Output the [X, Y] coordinate of the center of the cell containing the given text.  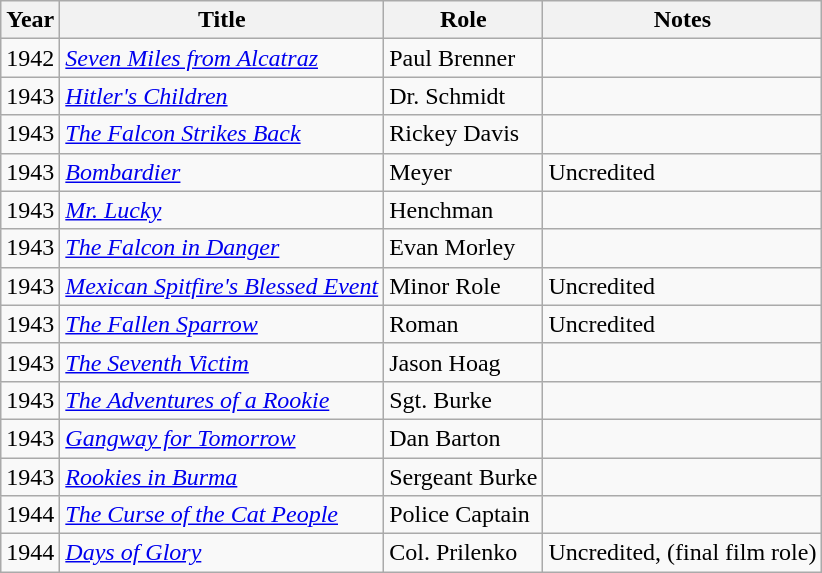
Days of Glory [222, 553]
Dr. Schmidt [464, 96]
Sergeant Burke [464, 477]
Meyer [464, 172]
Jason Hoag [464, 362]
Notes [682, 20]
Police Captain [464, 515]
Mexican Spitfire's Blessed Event [222, 286]
The Seventh Victim [222, 362]
Mr. Lucky [222, 210]
Rickey Davis [464, 134]
Minor Role [464, 286]
Bombardier [222, 172]
Paul Brenner [464, 58]
Title [222, 20]
Roman [464, 324]
Uncredited, (final film role) [682, 553]
Evan Morley [464, 248]
Sgt. Burke [464, 400]
1942 [30, 58]
Gangway for Tomorrow [222, 438]
The Curse of the Cat People [222, 515]
The Fallen Sparrow [222, 324]
Role [464, 20]
The Adventures of a Rookie [222, 400]
Rookies in Burma [222, 477]
Seven Miles from Alcatraz [222, 58]
Hitler's Children [222, 96]
Year [30, 20]
Dan Barton [464, 438]
The Falcon Strikes Back [222, 134]
Henchman [464, 210]
The Falcon in Danger [222, 248]
Col. Prilenko [464, 553]
